Identify which cell holds the provided text, then report its [x, y] central coordinate. 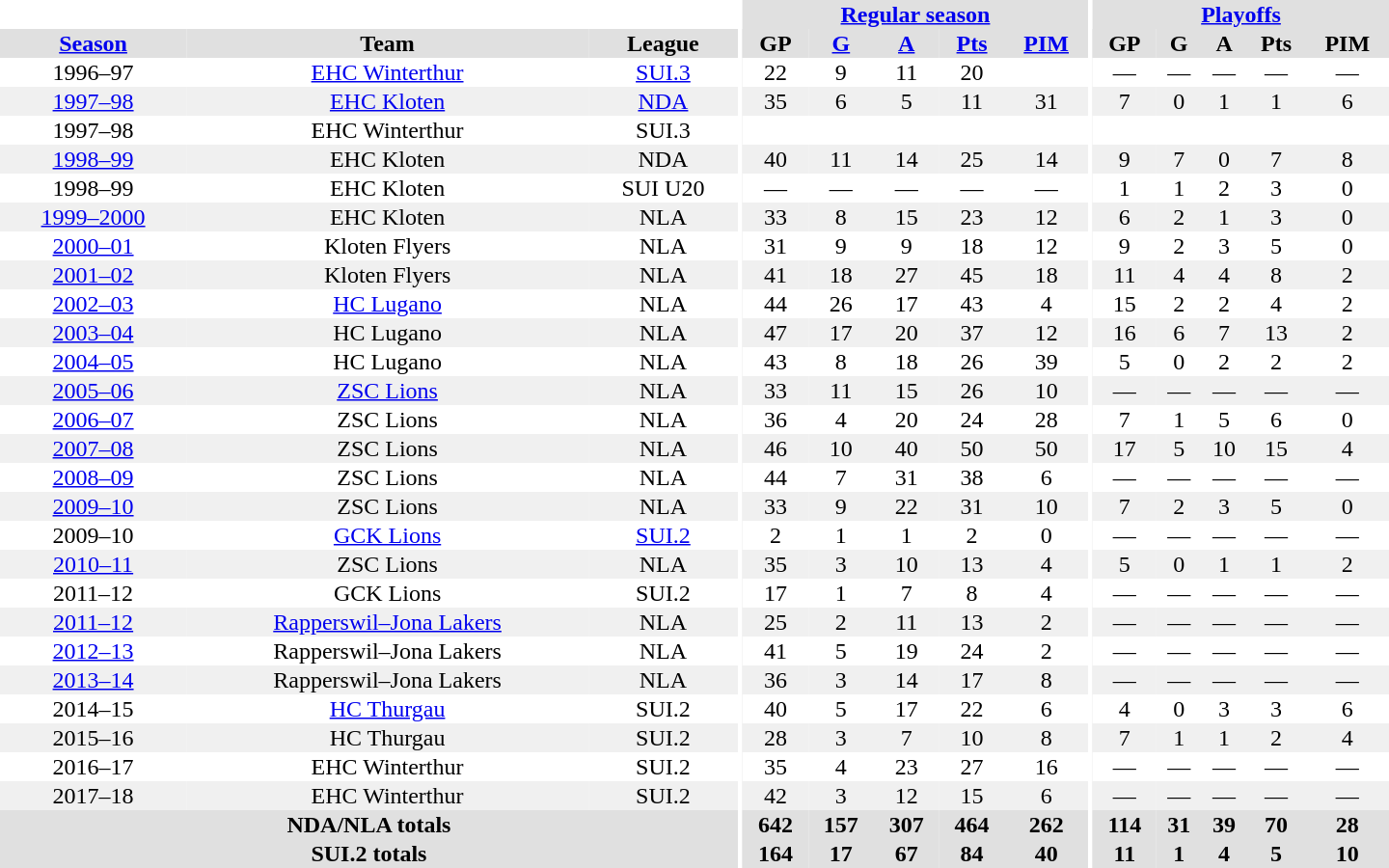
157 [841, 825]
2005–06 [93, 391]
2002–03 [93, 304]
2010–11 [93, 564]
League [664, 43]
2016–17 [93, 767]
2000–01 [93, 246]
70 [1277, 825]
37 [972, 333]
2006–07 [93, 420]
164 [776, 854]
38 [972, 477]
1996–97 [93, 72]
Season [93, 43]
45 [972, 275]
2003–04 [93, 333]
114 [1125, 825]
2007–08 [93, 448]
2008–09 [93, 477]
Regular season [915, 14]
262 [1046, 825]
2004–05 [93, 362]
46 [776, 448]
19 [907, 651]
SUI.2 totals [368, 854]
84 [972, 854]
1999–2000 [93, 217]
642 [776, 825]
2001–02 [93, 275]
47 [776, 333]
SUI U20 [664, 188]
464 [972, 825]
2017–18 [93, 796]
2013–14 [93, 680]
2015–16 [93, 738]
42 [776, 796]
Team [388, 43]
2012–13 [93, 651]
NDA/NLA totals [368, 825]
Playoffs [1240, 14]
307 [907, 825]
67 [907, 854]
2014–15 [93, 709]
